For the text-containing cell, return its midpoint in [X, Y] coordinate format. 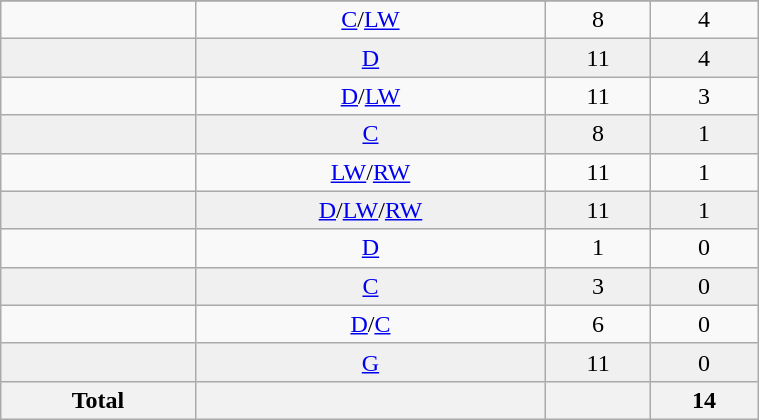
14 [704, 400]
D/LW [370, 96]
D/LW/RW [370, 210]
LW/RW [370, 172]
D/C [370, 324]
C/LW [370, 20]
G [370, 362]
Total [98, 400]
6 [598, 324]
